Pinpoint the cell where the given text exists, returning its [x, y] midpoint coordinate. 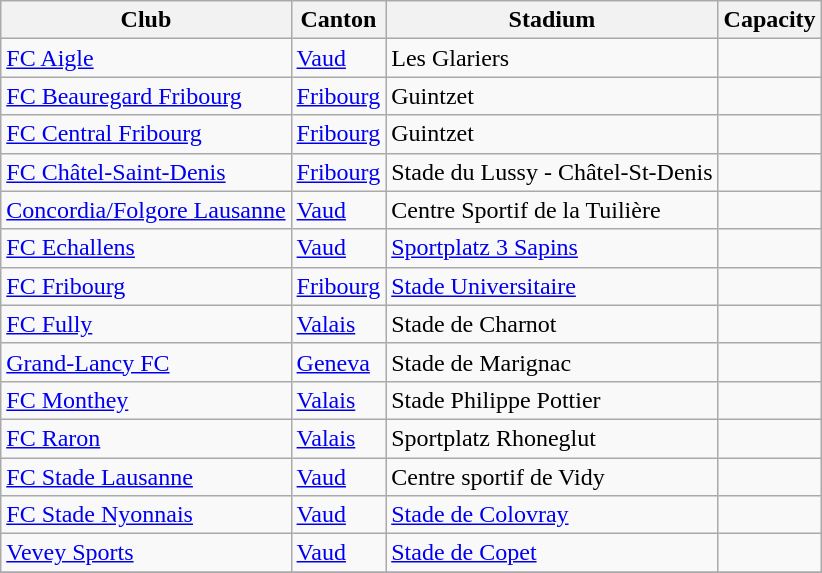
Stade de Charnot [552, 324]
Stade Universitaire [552, 286]
FC Monthey [146, 400]
Capacity [770, 20]
FC Beauregard Fribourg [146, 96]
Centre sportif de Vidy [552, 477]
Les Glariers [552, 58]
FC Raron [146, 438]
Stadium [552, 20]
FC Stade Lausanne [146, 477]
Geneva [338, 362]
Canton [338, 20]
Sportplatz 3 Sapins [552, 248]
Centre Sportif de la Tuilière [552, 210]
FC Echallens [146, 248]
Stade du Lussy - Châtel-St-Denis [552, 172]
FC Central Fribourg [146, 134]
Grand-Lancy FC [146, 362]
Vevey Sports [146, 553]
FC Fribourg [146, 286]
Sportplatz Rhoneglut [552, 438]
FC Aigle [146, 58]
FC Stade Nyonnais [146, 515]
Stade de Colovray [552, 515]
Stade de Marignac [552, 362]
Concordia/Folgore Lausanne [146, 210]
FC Fully [146, 324]
Stade de Copet [552, 553]
FC Châtel-Saint-Denis [146, 172]
Stade Philippe Pottier [552, 400]
Club [146, 20]
